Identify which cell holds the provided text, then report its [X, Y] central coordinate. 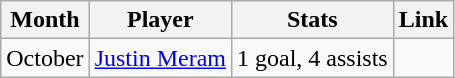
October [45, 58]
Link [423, 20]
Player [160, 20]
Justin Meram [160, 58]
Month [45, 20]
1 goal, 4 assists [312, 58]
Stats [312, 20]
